For the text-containing cell, return its midpoint in [X, Y] coordinate format. 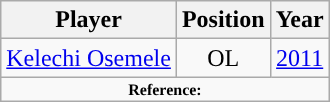
Position [223, 20]
2011 [300, 58]
OL [223, 58]
Kelechi Osemele [89, 58]
Year [300, 20]
Player [89, 20]
Reference: [165, 89]
